Return the (x, y) coordinate for the center point of the cell that contains the specified text.  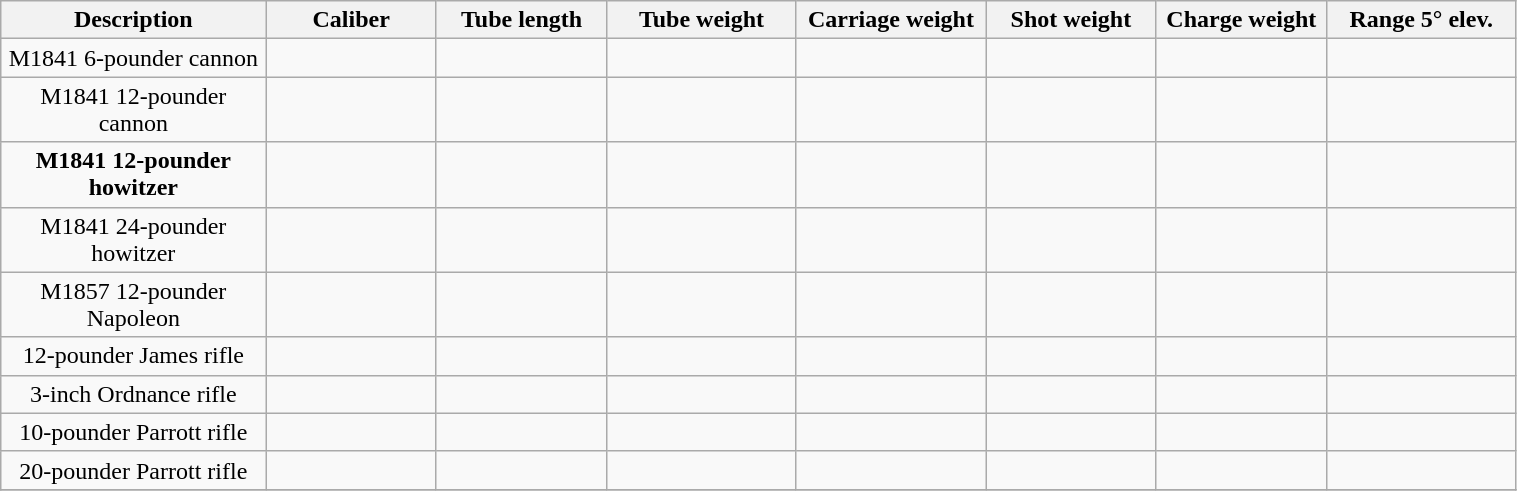
20-pounder Parrott rifle (134, 470)
Description (134, 20)
Caliber (351, 20)
Tube weight (702, 20)
10-pounder Parrott rifle (134, 432)
M1841 24-pounder howitzer (134, 240)
M1841 6-pounder cannon (134, 58)
3-inch Ordnance rifle (134, 394)
Charge weight (1241, 20)
Carriage weight (890, 20)
12-pounder James rifle (134, 356)
Range 5° elev. (1422, 20)
Tube length (521, 20)
M1857 12-pounder Napoleon (134, 304)
M1841 12-pounder howitzer (134, 174)
M1841 12-pounder cannon (134, 110)
Shot weight (1071, 20)
